Determine the [X, Y] coordinate at the center of the cell enclosing the given text.  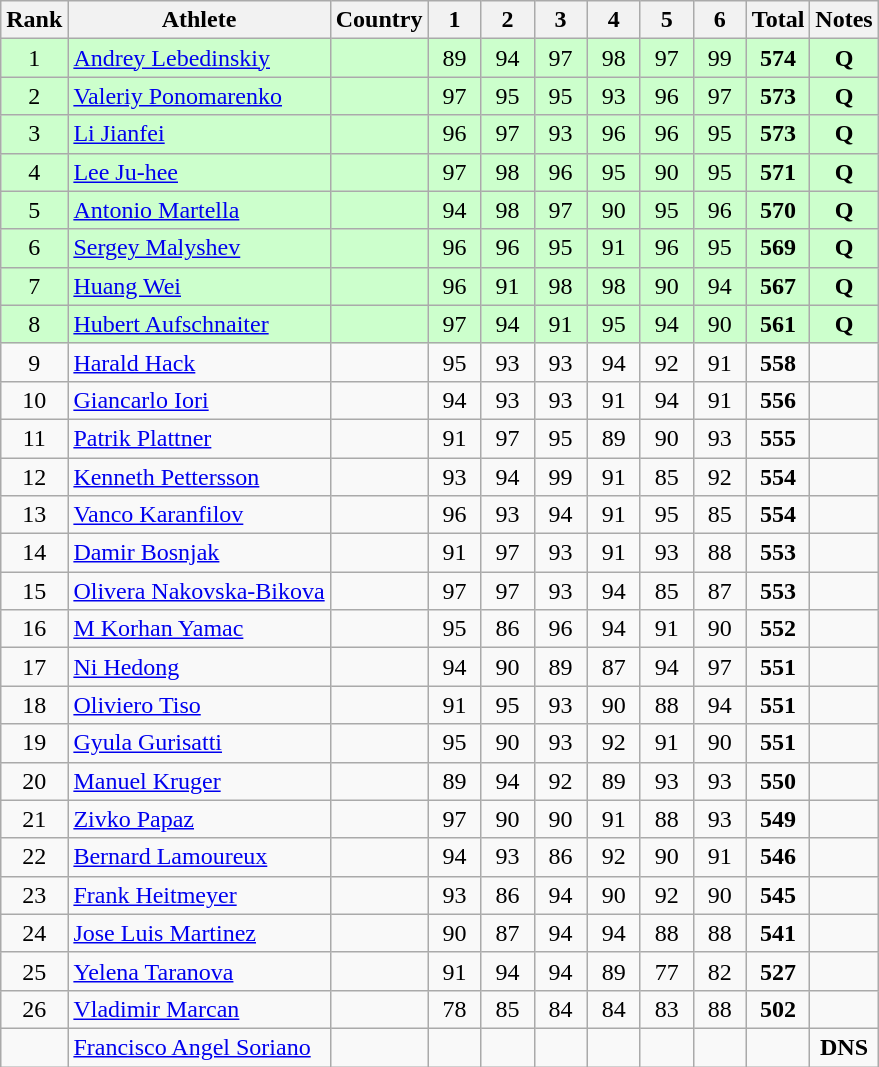
Rank [34, 20]
Athlete [199, 20]
Lee Ju-hee [199, 172]
7 [34, 286]
25 [34, 971]
DNS [844, 1047]
Li Jianfei [199, 134]
556 [778, 400]
77 [666, 971]
527 [778, 971]
26 [34, 1009]
Notes [844, 20]
Damir Bosnjak [199, 553]
Harald Hack [199, 362]
M Korhan Yamac [199, 629]
Patrik Plattner [199, 438]
574 [778, 58]
19 [34, 743]
Yelena Taranova [199, 971]
Olivera Nakovska-Bikova [199, 591]
571 [778, 172]
23 [34, 895]
Antonio Martella [199, 210]
20 [34, 781]
Hubert Aufschnaiter [199, 324]
555 [778, 438]
Total [778, 20]
13 [34, 515]
Oliviero Tiso [199, 705]
15 [34, 591]
569 [778, 248]
567 [778, 286]
570 [778, 210]
Andrey Lebedinskiy [199, 58]
24 [34, 933]
18 [34, 705]
16 [34, 629]
Gyula Gurisatti [199, 743]
502 [778, 1009]
Francisco Angel Soriano [199, 1047]
83 [666, 1009]
12 [34, 477]
561 [778, 324]
Valeriy Ponomarenko [199, 96]
78 [454, 1009]
546 [778, 857]
558 [778, 362]
Country [379, 20]
82 [720, 971]
550 [778, 781]
21 [34, 819]
17 [34, 667]
11 [34, 438]
Giancarlo Iori [199, 400]
Sergey Malyshev [199, 248]
Jose Luis Martinez [199, 933]
Zivko Papaz [199, 819]
Ni Hedong [199, 667]
Manuel Kruger [199, 781]
Huang Wei [199, 286]
Vanco Karanfilov [199, 515]
8 [34, 324]
14 [34, 553]
Vladimir Marcan [199, 1009]
Kenneth Pettersson [199, 477]
9 [34, 362]
541 [778, 933]
22 [34, 857]
Frank Heitmeyer [199, 895]
Bernard Lamoureux [199, 857]
549 [778, 819]
10 [34, 400]
552 [778, 629]
545 [778, 895]
